Search for the cell housing the specified text and yield its (x, y) center coordinate. 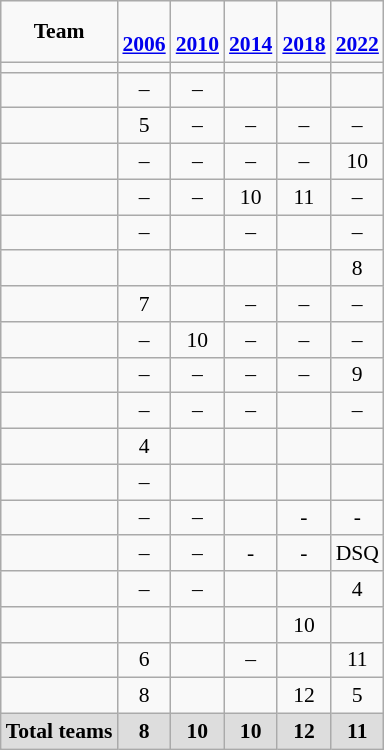
6 (144, 660)
2014 (250, 32)
Team (60, 32)
Total teams (60, 732)
2018 (304, 32)
2010 (198, 32)
2022 (358, 32)
2006 (144, 32)
9 (358, 375)
DSQ (358, 554)
7 (144, 304)
